Extract the (X, Y) coordinate from the center of the cell holding the provided text.  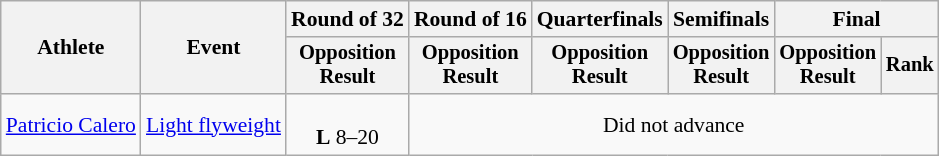
Light flyweight (214, 124)
Round of 32 (348, 19)
Quarterfinals (600, 19)
Rank (910, 66)
Event (214, 48)
Semifinals (722, 19)
Athlete (71, 48)
Round of 16 (470, 19)
Final (856, 19)
L 8–20 (348, 124)
Did not advance (674, 124)
Patricio Calero (71, 124)
